Output the (x, y) coordinate of the center of the cell containing the given text.  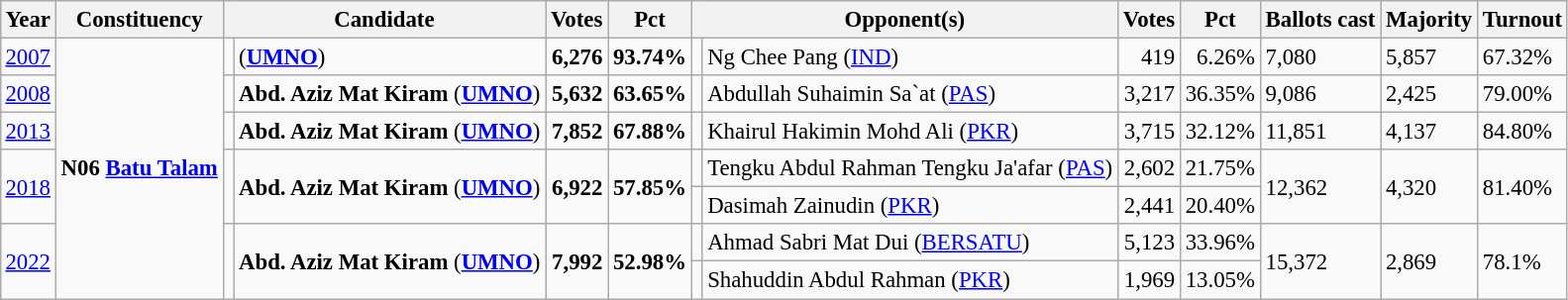
5,123 (1149, 243)
32.12% (1220, 132)
6,276 (576, 56)
57.85% (650, 186)
20.40% (1220, 206)
63.65% (650, 94)
2,441 (1149, 206)
2,425 (1429, 94)
6,922 (576, 186)
33.96% (1220, 243)
93.74% (650, 56)
Khairul Hakimin Mohd Ali (PKR) (910, 132)
2008 (28, 94)
1,969 (1149, 280)
Constituency (139, 20)
419 (1149, 56)
2,869 (1429, 261)
2,602 (1149, 168)
79.00% (1521, 94)
Ballots cast (1319, 20)
Shahuddin Abdul Rahman (PKR) (910, 280)
Abdullah Suhaimin Sa`at (PAS) (910, 94)
81.40% (1521, 186)
52.98% (650, 261)
7,852 (576, 132)
67.88% (650, 132)
Ng Chee Pang (IND) (910, 56)
4,137 (1429, 132)
67.32% (1521, 56)
Tengku Abdul Rahman Tengku Ja'afar (PAS) (910, 168)
7,080 (1319, 56)
(UMNO) (390, 56)
Dasimah Zainudin (PKR) (910, 206)
Opponent(s) (904, 20)
4,320 (1429, 186)
6.26% (1220, 56)
13.05% (1220, 280)
3,715 (1149, 132)
21.75% (1220, 168)
5,857 (1429, 56)
7,992 (576, 261)
84.80% (1521, 132)
5,632 (576, 94)
36.35% (1220, 94)
9,086 (1319, 94)
78.1% (1521, 261)
Ahmad Sabri Mat Dui (BERSATU) (910, 243)
11,851 (1319, 132)
15,372 (1319, 261)
Turnout (1521, 20)
2018 (28, 186)
2013 (28, 132)
12,362 (1319, 186)
2022 (28, 261)
Candidate (384, 20)
2007 (28, 56)
N06 Batu Talam (139, 168)
3,217 (1149, 94)
Majority (1429, 20)
Year (28, 20)
